Locate the cell with the specified text and output its [x, y] center coordinate. 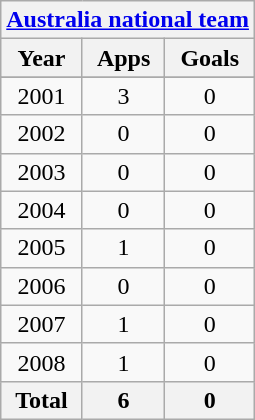
2004 [42, 210]
2006 [42, 286]
2005 [42, 248]
Australia national team [128, 20]
2008 [42, 362]
2001 [42, 96]
2003 [42, 172]
3 [124, 96]
Year [42, 58]
Total [42, 400]
2002 [42, 134]
2007 [42, 324]
Apps [124, 58]
6 [124, 400]
Goals [210, 58]
